Detect which cell encompasses the target text, then output its (x, y) center coordinate. 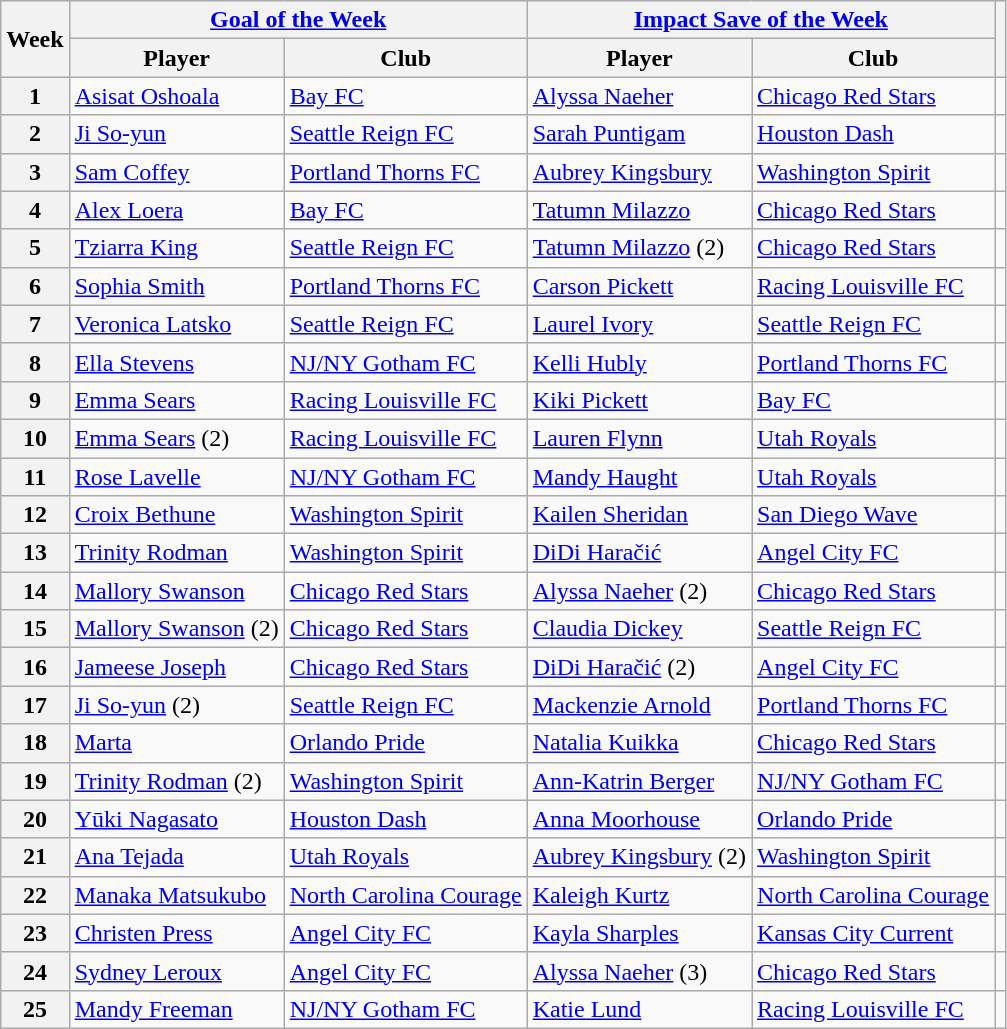
Mackenzie Arnold (639, 705)
22 (35, 895)
15 (35, 629)
Tziarra King (176, 248)
Alyssa Naeher (2) (639, 591)
21 (35, 857)
Kelli Hubly (639, 362)
Kailen Sheridan (639, 515)
Lauren Flynn (639, 438)
Kayla Sharples (639, 933)
Trinity Rodman (2) (176, 781)
18 (35, 743)
Ji So-yun (2) (176, 705)
Ann-Katrin Berger (639, 781)
Claudia Dickey (639, 629)
11 (35, 477)
Rose Lavelle (176, 477)
17 (35, 705)
8 (35, 362)
Ji So-yun (176, 134)
Emma Sears (2) (176, 438)
Tatumn Milazzo (2) (639, 248)
14 (35, 591)
Katie Lund (639, 1009)
Mallory Swanson (176, 591)
Mallory Swanson (2) (176, 629)
2 (35, 134)
Anna Moorhouse (639, 819)
Impact Save of the Week (760, 20)
Aubrey Kingsbury (2) (639, 857)
DiDi Haračić (2) (639, 667)
Kansas City Current (874, 933)
Natalia Kuikka (639, 743)
9 (35, 400)
DiDi Haračić (639, 553)
Croix Bethune (176, 515)
Asisat Oshoala (176, 96)
1 (35, 96)
Ana Tejada (176, 857)
Goal of the Week (298, 20)
Ella Stevens (176, 362)
13 (35, 553)
Carson Pickett (639, 286)
Manaka Matsukubo (176, 895)
Sam Coffey (176, 172)
23 (35, 933)
5 (35, 248)
10 (35, 438)
Kiki Pickett (639, 400)
San Diego Wave (874, 515)
Christen Press (176, 933)
3 (35, 172)
Sydney Leroux (176, 971)
25 (35, 1009)
7 (35, 324)
Laurel Ivory (639, 324)
20 (35, 819)
Tatumn Milazzo (639, 210)
Yūki Nagasato (176, 819)
Alyssa Naeher (3) (639, 971)
Alex Loera (176, 210)
Veronica Latsko (176, 324)
Sophia Smith (176, 286)
Mandy Haught (639, 477)
Kaleigh Kurtz (639, 895)
Sarah Puntigam (639, 134)
Alyssa Naeher (639, 96)
Aubrey Kingsbury (639, 172)
16 (35, 667)
Mandy Freeman (176, 1009)
Emma Sears (176, 400)
Week (35, 39)
4 (35, 210)
12 (35, 515)
24 (35, 971)
Marta (176, 743)
Jameese Joseph (176, 667)
6 (35, 286)
19 (35, 781)
Trinity Rodman (176, 553)
